Capture the cell that displays the provided text and extract its (x, y) central coordinate. 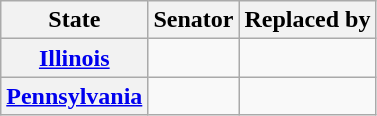
Senator (194, 20)
Pennsylvania (74, 96)
Replaced by (308, 20)
State (74, 20)
Illinois (74, 58)
